Scan for the cell matching the given text and deliver its (x, y) coordinate at center. 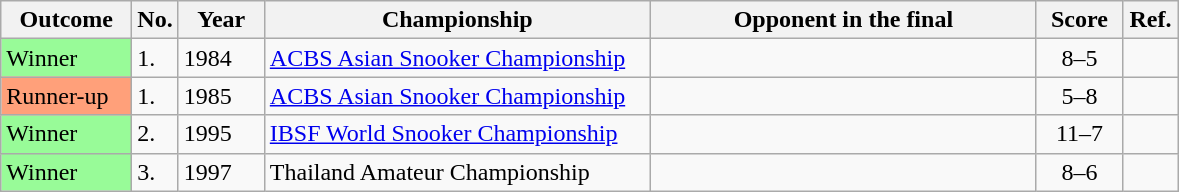
8–6 (1079, 172)
1985 (221, 96)
1995 (221, 134)
11–7 (1079, 134)
Score (1079, 20)
Championship (457, 20)
5–8 (1079, 96)
No. (155, 20)
Opponent in the final (843, 20)
Outcome (66, 20)
1984 (221, 58)
IBSF World Snooker Championship (457, 134)
8–5 (1079, 58)
2. (155, 134)
3. (155, 172)
Runner-up (66, 96)
1997 (221, 172)
Year (221, 20)
Ref. (1150, 20)
Thailand Amateur Championship (457, 172)
